Pinpoint the cell where the given text exists, returning its (X, Y) midpoint coordinate. 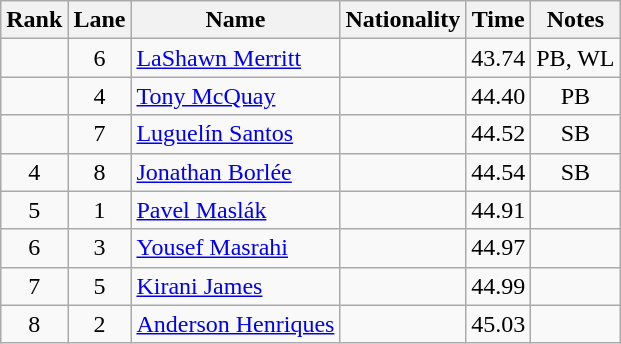
45.03 (498, 324)
44.54 (498, 172)
PB, WL (576, 58)
Tony McQuay (236, 96)
43.74 (498, 58)
Jonathan Borlée (236, 172)
3 (100, 248)
Notes (576, 20)
Luguelín Santos (236, 134)
Nationality (403, 20)
2 (100, 324)
44.52 (498, 134)
Anderson Henriques (236, 324)
44.97 (498, 248)
44.40 (498, 96)
Rank (34, 20)
44.91 (498, 210)
Lane (100, 20)
Pavel Maslák (236, 210)
44.99 (498, 286)
Kirani James (236, 286)
Yousef Masrahi (236, 248)
LaShawn Merritt (236, 58)
1 (100, 210)
Name (236, 20)
Time (498, 20)
PB (576, 96)
